From the cell containing the given text, extract its center point as [X, Y] coordinate. 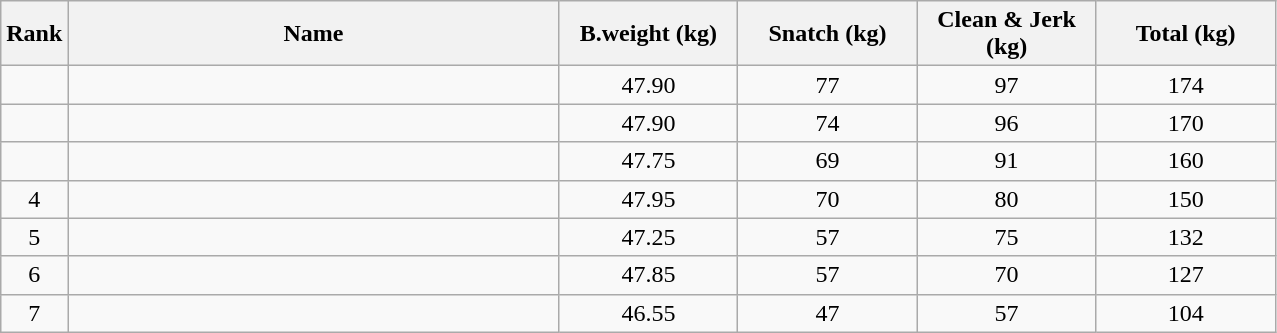
47.85 [648, 275]
160 [1186, 161]
74 [828, 123]
Total (kg) [1186, 34]
46.55 [648, 313]
104 [1186, 313]
4 [34, 199]
75 [1006, 237]
97 [1006, 85]
69 [828, 161]
170 [1186, 123]
150 [1186, 199]
47.95 [648, 199]
Snatch (kg) [828, 34]
7 [34, 313]
132 [1186, 237]
96 [1006, 123]
5 [34, 237]
91 [1006, 161]
6 [34, 275]
47.25 [648, 237]
80 [1006, 199]
127 [1186, 275]
Clean & Jerk (kg) [1006, 34]
Rank [34, 34]
174 [1186, 85]
Name [314, 34]
77 [828, 85]
47.75 [648, 161]
47 [828, 313]
B.weight (kg) [648, 34]
